Locate the cell with the specified text and output its [X, Y] center coordinate. 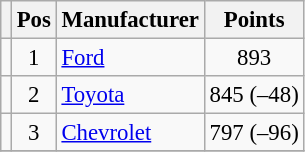
797 (–96) [254, 133]
2 [34, 95]
Manufacturer [130, 20]
1 [34, 58]
Ford [130, 58]
Toyota [130, 95]
893 [254, 58]
Chevrolet [130, 133]
Pos [34, 20]
3 [34, 133]
Points [254, 20]
845 (–48) [254, 95]
